Detect which cell encompasses the target text, then output its [x, y] center coordinate. 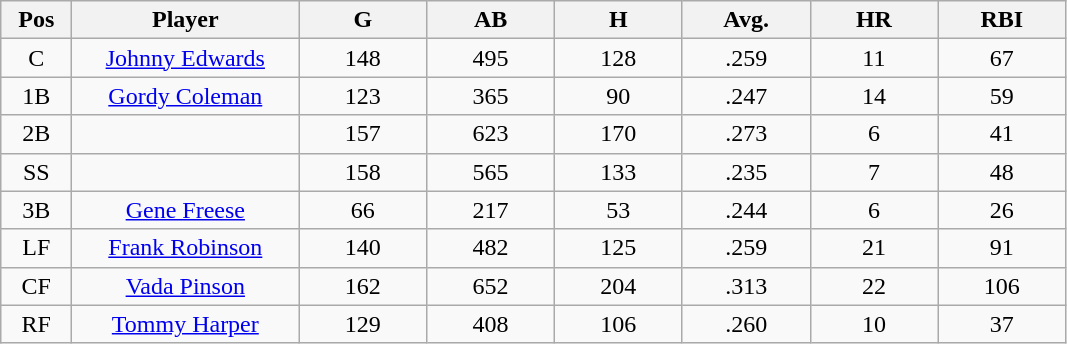
59 [1002, 96]
Player [186, 20]
365 [491, 96]
SS [36, 172]
217 [491, 210]
Pos [36, 20]
Tommy Harper [186, 324]
Frank Robinson [186, 248]
53 [618, 210]
22 [874, 286]
.247 [746, 96]
128 [618, 58]
133 [618, 172]
37 [1002, 324]
AB [491, 20]
C [36, 58]
67 [1002, 58]
7 [874, 172]
.244 [746, 210]
.273 [746, 134]
148 [363, 58]
565 [491, 172]
129 [363, 324]
.235 [746, 172]
66 [363, 210]
140 [363, 248]
CF [36, 286]
48 [1002, 172]
158 [363, 172]
3B [36, 210]
495 [491, 58]
LF [36, 248]
.313 [746, 286]
RF [36, 324]
.260 [746, 324]
10 [874, 324]
125 [618, 248]
90 [618, 96]
26 [1002, 210]
482 [491, 248]
14 [874, 96]
G [363, 20]
H [618, 20]
11 [874, 58]
Vada Pinson [186, 286]
41 [1002, 134]
623 [491, 134]
162 [363, 286]
204 [618, 286]
2B [36, 134]
Gordy Coleman [186, 96]
652 [491, 286]
Johnny Edwards [186, 58]
21 [874, 248]
Avg. [746, 20]
123 [363, 96]
91 [1002, 248]
408 [491, 324]
170 [618, 134]
HR [874, 20]
Gene Freese [186, 210]
1B [36, 96]
157 [363, 134]
RBI [1002, 20]
